Provide the [x, y] coordinate of the cell's center where the given text is located.  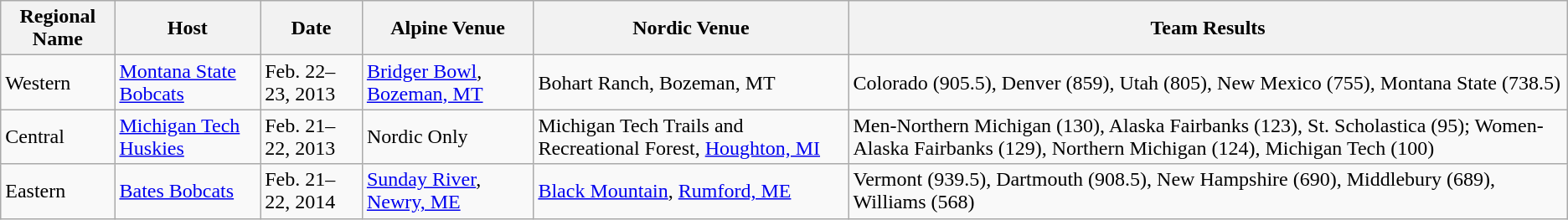
Michigan Tech Trails and Recreational Forest, Houghton, MI [691, 137]
Western [58, 82]
Michigan Tech Huskies [188, 137]
Date [312, 28]
Bridger Bowl, Bozeman, MT [447, 82]
Regional Name [58, 28]
Feb. 21–22, 2014 [312, 191]
Bohart Ranch, Bozeman, MT [691, 82]
Alpine Venue [447, 28]
Nordic Only [447, 137]
Host [188, 28]
Black Mountain, Rumford, ME [691, 191]
Team Results [1208, 28]
Montana State Bobcats [188, 82]
Eastern [58, 191]
Feb. 21–22, 2013 [312, 137]
Feb. 22–23, 2013 [312, 82]
Men-Northern Michigan (130), Alaska Fairbanks (123), St. Scholastica (95); Women-Alaska Fairbanks (129), Northern Michigan (124), Michigan Tech (100) [1208, 137]
Colorado (905.5), Denver (859), Utah (805), New Mexico (755), Montana State (738.5) [1208, 82]
Vermont (939.5), Dartmouth (908.5), New Hampshire (690), Middlebury (689), Williams (568) [1208, 191]
Nordic Venue [691, 28]
Central [58, 137]
Bates Bobcats [188, 191]
Sunday River, Newry, ME [447, 191]
